Find where the given text appears and provide that cell's center as [X, Y] coordinate. 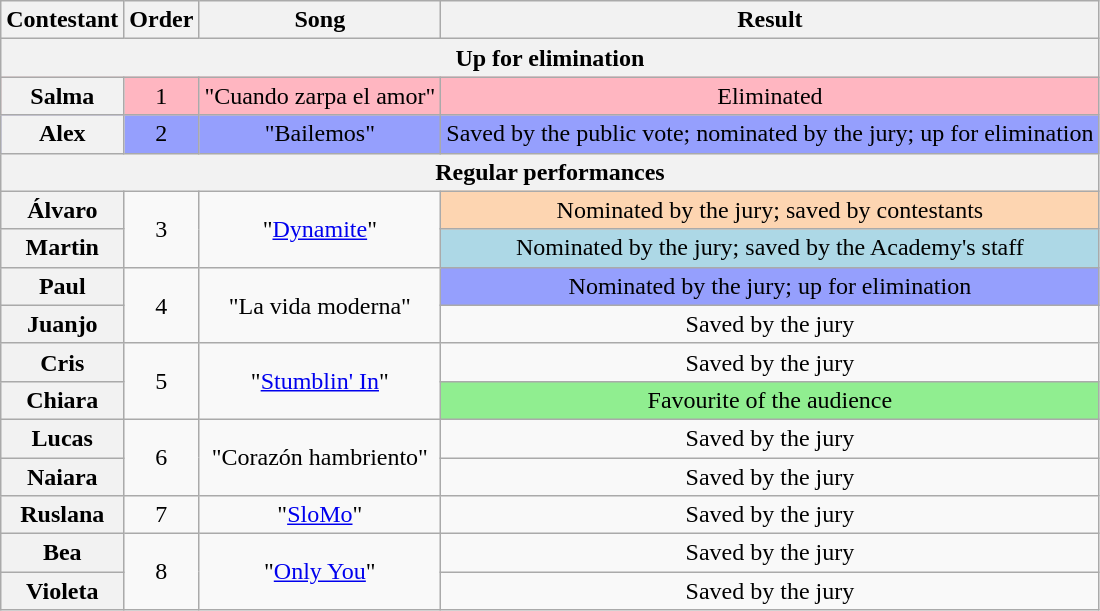
"Dynamite" [320, 229]
Song [320, 20]
Alex [62, 134]
"Cuando zarpa el amor" [320, 96]
Result [770, 20]
4 [162, 305]
Contestant [62, 20]
Eliminated [770, 96]
3 [162, 229]
Up for elimination [550, 58]
Ruslana [62, 515]
Álvaro [62, 210]
Bea [62, 553]
1 [162, 96]
Paul [62, 286]
Lucas [62, 438]
Salma [62, 96]
Juanjo [62, 324]
Nominated by the jury; up for elimination [770, 286]
"Only You" [320, 572]
"Corazón hambriento" [320, 457]
Nominated by the jury; saved by contestants [770, 210]
Order [162, 20]
Cris [62, 362]
Favourite of the audience [770, 400]
5 [162, 381]
2 [162, 134]
6 [162, 457]
Chiara [62, 400]
"Stumblin' In" [320, 381]
Martin [62, 248]
8 [162, 572]
Naiara [62, 477]
7 [162, 515]
"La vida moderna" [320, 305]
Violeta [62, 591]
"SloMo" [320, 515]
Regular performances [550, 172]
Saved by the public vote; nominated by the jury; up for elimination [770, 134]
Nominated by the jury; saved by the Academy's staff [770, 248]
"Bailemos" [320, 134]
